For the text-containing cell, return its midpoint in [X, Y] coordinate format. 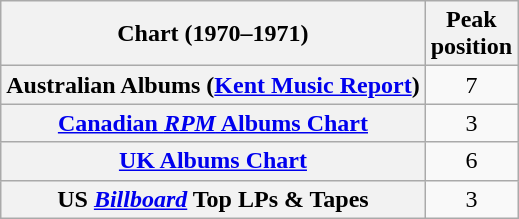
6 [471, 161]
Australian Albums (Kent Music Report) [213, 85]
Chart (1970–1971) [213, 34]
UK Albums Chart [213, 161]
Canadian RPM Albums Chart [213, 123]
7 [471, 85]
Peakposition [471, 34]
US Billboard Top LPs & Tapes [213, 199]
